Return the [X, Y] coordinate for the center point of the cell that contains the specified text.  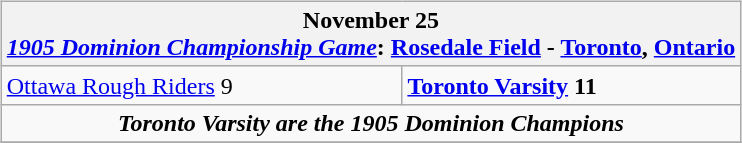
Toronto Varsity are the 1905 Dominion Champions [370, 123]
Toronto Varsity 11 [572, 85]
Ottawa Rough Riders 9 [202, 85]
November 251905 Dominion Championship Game: Rosedale Field - Toronto, Ontario [370, 34]
